For the text-containing cell, return its midpoint in [X, Y] coordinate format. 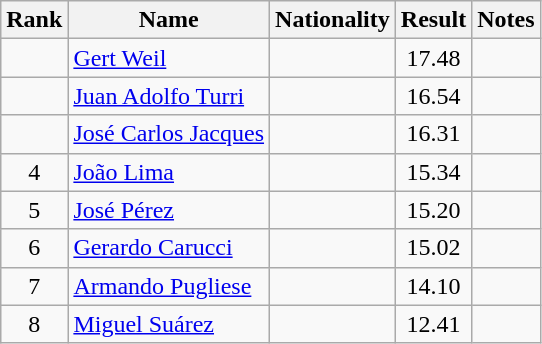
15.02 [433, 248]
José Carlos Jacques [169, 134]
16.54 [433, 96]
Miguel Suárez [169, 324]
Gerardo Carucci [169, 248]
Name [169, 20]
José Pérez [169, 210]
15.20 [433, 210]
14.10 [433, 286]
16.31 [433, 134]
Nationality [333, 20]
Rank [34, 20]
8 [34, 324]
João Lima [169, 172]
5 [34, 210]
4 [34, 172]
17.48 [433, 58]
15.34 [433, 172]
6 [34, 248]
12.41 [433, 324]
Juan Adolfo Turri [169, 96]
Notes [506, 20]
Gert Weil [169, 58]
7 [34, 286]
Armando Pugliese [169, 286]
Result [433, 20]
